Return (X, Y) of the center of cell containing provided text 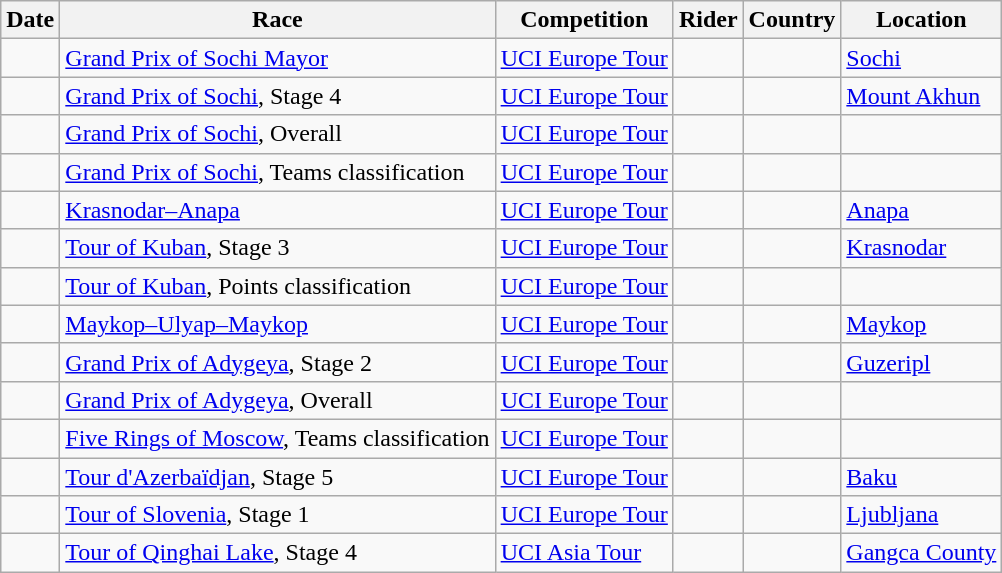
Anapa (922, 210)
Race (278, 20)
Mount Akhun (922, 96)
Tour of Slovenia, Stage 1 (278, 515)
Rider (708, 20)
Grand Prix of Sochi, Stage 4 (278, 96)
Date (30, 20)
Grand Prix of Adygeya, Overall (278, 400)
Baku (922, 477)
Ljubljana (922, 515)
Location (922, 20)
Tour of Qinghai Lake, Stage 4 (278, 553)
Krasnodar (922, 248)
Maykop (922, 324)
Krasnodar–Anapa (278, 210)
Tour of Kuban, Stage 3 (278, 248)
Competition (584, 20)
Country (792, 20)
Grand Prix of Sochi, Overall (278, 134)
Tour of Kuban, Points classification (278, 286)
Grand Prix of Adygeya, Stage 2 (278, 362)
Five Rings of Moscow, Teams classification (278, 438)
Grand Prix of Sochi Mayor (278, 58)
Grand Prix of Sochi, Teams classification (278, 172)
Gangca County (922, 553)
UCI Asia Tour (584, 553)
Sochi (922, 58)
Guzeripl (922, 362)
Tour d'Azerbaïdjan, Stage 5 (278, 477)
Maykop–Ulyap–Maykop (278, 324)
